Locate the cell with the specified text and output its [X, Y] center coordinate. 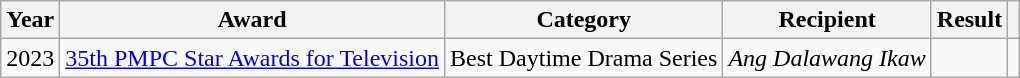
Category [584, 20]
2023 [30, 58]
Ang Dalawang Ikaw [827, 58]
Best Daytime Drama Series [584, 58]
Recipient [827, 20]
Year [30, 20]
Result [969, 20]
35th PMPC Star Awards for Television [252, 58]
Award [252, 20]
